For the text-containing cell, return its midpoint in [X, Y] coordinate format. 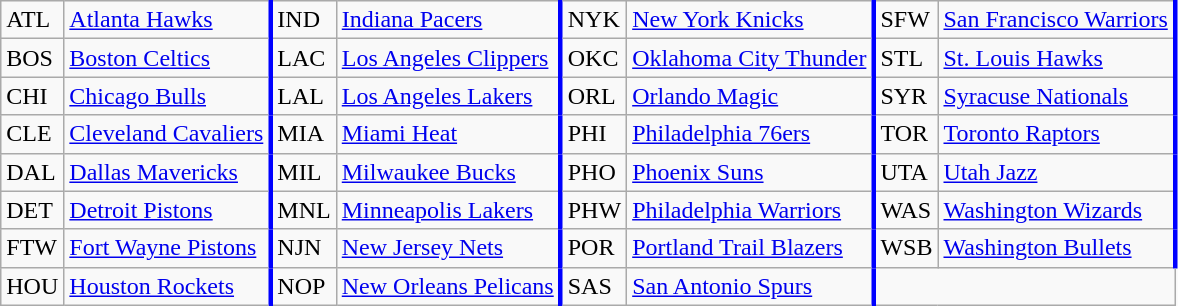
New Orleans Pelicans [448, 286]
Orlando Magic [750, 96]
Phoenix Suns [750, 172]
SFW [906, 20]
FTW [32, 248]
St. Louis Hawks [1056, 58]
ATL [32, 20]
Minneapolis Lakers [448, 210]
Atlanta Hawks [168, 20]
Toronto Raptors [1056, 134]
Indiana Pacers [448, 20]
MNL [303, 210]
Dallas Mavericks [168, 172]
Cleveland Cavaliers [168, 134]
NOP [303, 286]
DAL [32, 172]
Syracuse Nationals [1056, 96]
NYK [594, 20]
Philadelphia 76ers [750, 134]
Boston Celtics [168, 58]
IND [303, 20]
Detroit Pistons [168, 210]
SYR [906, 96]
HOU [32, 286]
San Francisco Warriors [1056, 20]
New Jersey Nets [448, 248]
Fort Wayne Pistons [168, 248]
STL [906, 58]
NJN [303, 248]
SAS [594, 286]
Washington Bullets [1056, 248]
MIL [303, 172]
LAC [303, 58]
Miami Heat [448, 134]
WSB [906, 248]
DET [32, 210]
OKC [594, 58]
San Antonio Spurs [750, 286]
Oklahoma City Thunder [750, 58]
Utah Jazz [1056, 172]
CLE [32, 134]
MIA [303, 134]
Houston Rockets [168, 286]
TOR [906, 134]
POR [594, 248]
Philadelphia Warriors [750, 210]
PHO [594, 172]
LAL [303, 96]
New York Knicks [750, 20]
Washington Wizards [1056, 210]
PHW [594, 210]
PHI [594, 134]
Los Angeles Lakers [448, 96]
Milwaukee Bucks [448, 172]
BOS [32, 58]
UTA [906, 172]
Los Angeles Clippers [448, 58]
WAS [906, 210]
CHI [32, 96]
Portland Trail Blazers [750, 248]
ORL [594, 96]
Chicago Bulls [168, 96]
